Detect which cell encompasses the target text, then output its [x, y] center coordinate. 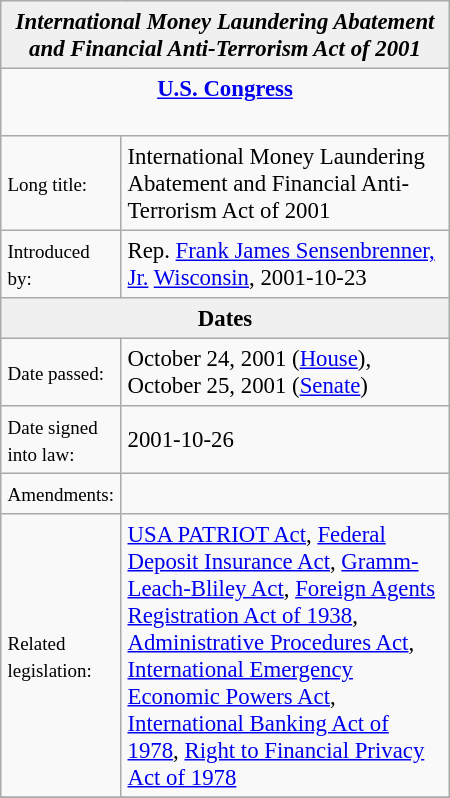
Rep. Frank James Sensenbrenner, Jr. Wisconsin, 2001-10-23 [285, 264]
2001-10-26 [285, 440]
Date signed into law: [61, 440]
U.S. Congress [225, 102]
Dates [225, 318]
Related legislation: [61, 656]
Introduced by: [61, 264]
Long title: [61, 183]
Amendments: [61, 493]
October 24, 2001 (House), October 25, 2001 (Senate) [285, 372]
Date passed: [61, 372]
